Return the (x, y) coordinate for the center point of the cell that contains the specified text.  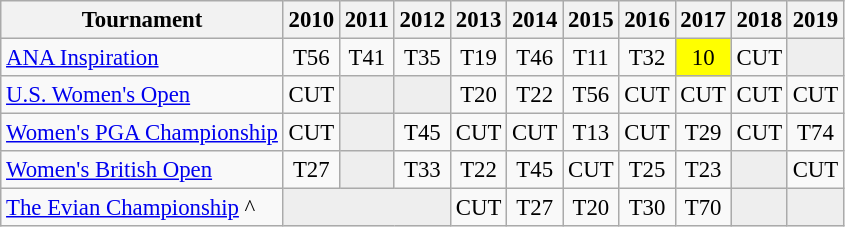
2013 (478, 20)
T41 (366, 58)
U.S. Women's Open (142, 95)
T46 (535, 58)
ANA Inspiration (142, 58)
2015 (591, 20)
T74 (815, 133)
T70 (703, 208)
T29 (703, 133)
2016 (647, 20)
T25 (647, 170)
2017 (703, 20)
T23 (703, 170)
10 (703, 58)
2010 (311, 20)
2019 (815, 20)
T19 (478, 58)
2014 (535, 20)
Women's British Open (142, 170)
2012 (422, 20)
Tournament (142, 20)
T11 (591, 58)
T35 (422, 58)
Women's PGA Championship (142, 133)
2018 (759, 20)
T30 (647, 208)
2011 (366, 20)
T33 (422, 170)
T32 (647, 58)
T13 (591, 133)
The Evian Championship ^ (142, 208)
